Capture the cell that displays the provided text and extract its (X, Y) central coordinate. 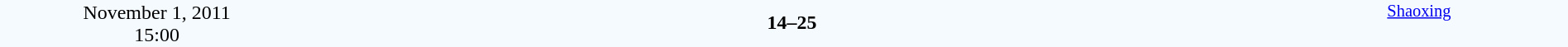
November 1, 201115:00 (157, 23)
Shaoxing (1419, 23)
14–25 (791, 22)
